Extract the (X, Y) coordinate from the center of the cell holding the provided text.  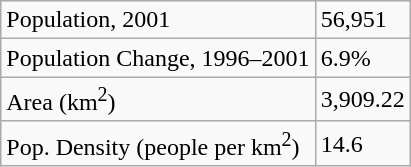
Population Change, 1996–2001 (158, 58)
Pop. Density (people per km2) (158, 144)
6.9% (362, 58)
14.6 (362, 144)
Area (km2) (158, 100)
3,909.22 (362, 100)
Population, 2001 (158, 20)
56,951 (362, 20)
